Return (X, Y) of the center of cell containing provided text 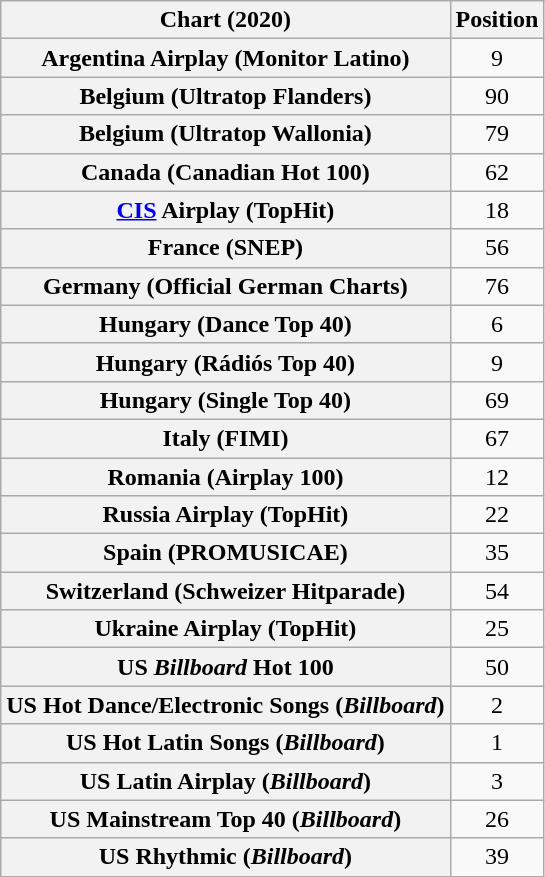
US Mainstream Top 40 (Billboard) (226, 819)
Hungary (Single Top 40) (226, 400)
US Hot Dance/Electronic Songs (Billboard) (226, 705)
Hungary (Dance Top 40) (226, 324)
Italy (FIMI) (226, 438)
Switzerland (Schweizer Hitparade) (226, 591)
Position (497, 20)
39 (497, 857)
Russia Airplay (TopHit) (226, 515)
US Hot Latin Songs (Billboard) (226, 743)
US Latin Airplay (Billboard) (226, 781)
Germany (Official German Charts) (226, 286)
Ukraine Airplay (TopHit) (226, 629)
Romania (Airplay 100) (226, 477)
Chart (2020) (226, 20)
US Billboard Hot 100 (226, 667)
France (SNEP) (226, 248)
2 (497, 705)
Hungary (Rádiós Top 40) (226, 362)
Belgium (Ultratop Flanders) (226, 96)
76 (497, 286)
50 (497, 667)
US Rhythmic (Billboard) (226, 857)
3 (497, 781)
18 (497, 210)
35 (497, 553)
Argentina Airplay (Monitor Latino) (226, 58)
Canada (Canadian Hot 100) (226, 172)
Belgium (Ultratop Wallonia) (226, 134)
Spain (PROMUSICAE) (226, 553)
12 (497, 477)
79 (497, 134)
22 (497, 515)
1 (497, 743)
69 (497, 400)
67 (497, 438)
6 (497, 324)
62 (497, 172)
54 (497, 591)
25 (497, 629)
56 (497, 248)
26 (497, 819)
CIS Airplay (TopHit) (226, 210)
90 (497, 96)
